Pinpoint the cell where the given text exists, returning its [x, y] midpoint coordinate. 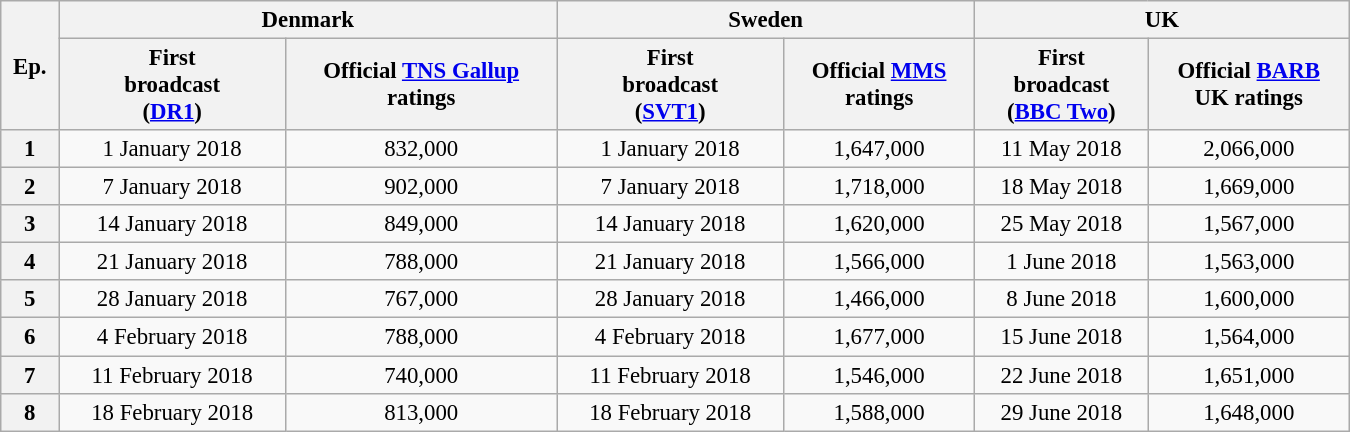
1,620,000 [880, 224]
5 [30, 299]
25 May 2018 [1062, 224]
Sweden [766, 20]
2,066,000 [1248, 149]
8 [30, 412]
849,000 [422, 224]
1,567,000 [1248, 224]
1,588,000 [880, 412]
18 May 2018 [1062, 187]
832,000 [422, 149]
1 June 2018 [1062, 262]
1,466,000 [880, 299]
1,566,000 [880, 262]
1,651,000 [1248, 375]
8 June 2018 [1062, 299]
11 May 2018 [1062, 149]
Firstbroadcast(DR1) [172, 85]
1,677,000 [880, 337]
1,564,000 [1248, 337]
6 [30, 337]
767,000 [422, 299]
29 June 2018 [1062, 412]
1 [30, 149]
Denmark [308, 20]
22 June 2018 [1062, 375]
1,563,000 [1248, 262]
Official MMS ratings [880, 85]
7 [30, 375]
Official TNS Gallupratings [422, 85]
813,000 [422, 412]
15 June 2018 [1062, 337]
1,546,000 [880, 375]
1,669,000 [1248, 187]
3 [30, 224]
740,000 [422, 375]
Firstbroadcast(BBC Two) [1062, 85]
Firstbroadcast(SVT1) [670, 85]
4 [30, 262]
1,600,000 [1248, 299]
1,647,000 [880, 149]
2 [30, 187]
1,648,000 [1248, 412]
Ep. [30, 66]
1,718,000 [880, 187]
Official BARB UK ratings [1248, 85]
902,000 [422, 187]
UK [1162, 20]
